Pinpoint the cell where the given text exists, returning its (x, y) midpoint coordinate. 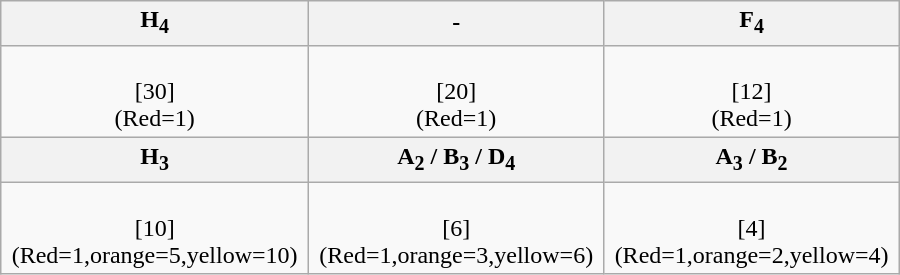
A2 / B3 / D4 (456, 159)
[30](Red=1) (155, 91)
F4 (752, 23)
H4 (155, 23)
[12](Red=1) (752, 91)
[4](Red=1,orange=2,yellow=4) (752, 228)
[6](Red=1,orange=3,yellow=6) (456, 228)
H3 (155, 159)
[20](Red=1) (456, 91)
A3 / B2 (752, 159)
[10](Red=1,orange=5,yellow=10) (155, 228)
- (456, 23)
